Capture the cell that displays the provided text and extract its [X, Y] central coordinate. 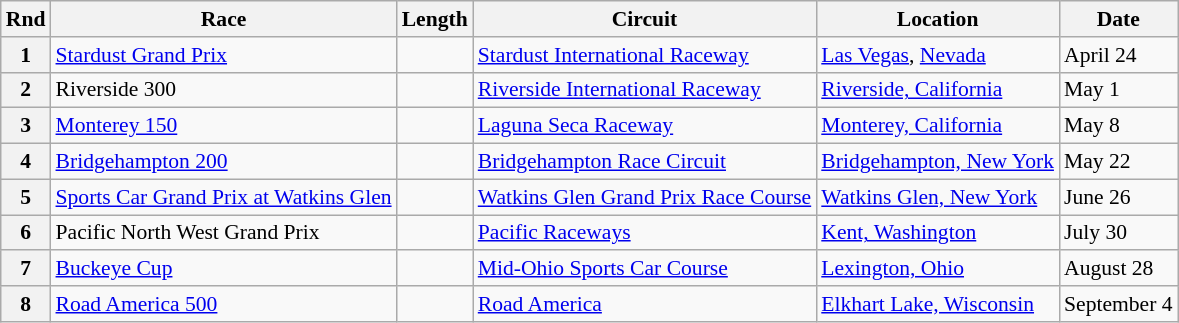
Las Vegas, Nevada [938, 55]
July 30 [1118, 233]
Elkhart Lake, Wisconsin [938, 304]
8 [26, 304]
Stardust Grand Prix [223, 55]
Bridgehampton, New York [938, 162]
Road America [645, 304]
Length [435, 19]
Watkins Glen, New York [938, 197]
1 [26, 55]
May 1 [1118, 90]
Monterey, California [938, 126]
Bridgehampton Race Circuit [645, 162]
September 4 [1118, 304]
Laguna Seca Raceway [645, 126]
April 24 [1118, 55]
Buckeye Cup [223, 269]
5 [26, 197]
Bridgehampton 200 [223, 162]
4 [26, 162]
Sports Car Grand Prix at Watkins Glen [223, 197]
Kent, Washington [938, 233]
Race [223, 19]
Watkins Glen Grand Prix Race Course [645, 197]
2 [26, 90]
June 26 [1118, 197]
Date [1118, 19]
Riverside, California [938, 90]
May 8 [1118, 126]
Monterey 150 [223, 126]
3 [26, 126]
Location [938, 19]
May 22 [1118, 162]
Pacific North West Grand Prix [223, 233]
6 [26, 233]
7 [26, 269]
Rnd [26, 19]
Mid-Ohio Sports Car Course [645, 269]
Riverside 300 [223, 90]
Lexington, Ohio [938, 269]
Pacific Raceways [645, 233]
Riverside International Raceway [645, 90]
August 28 [1118, 269]
Circuit [645, 19]
Road America 500 [223, 304]
Stardust International Raceway [645, 55]
